Pinpoint the cell where the given text exists, returning its [x, y] midpoint coordinate. 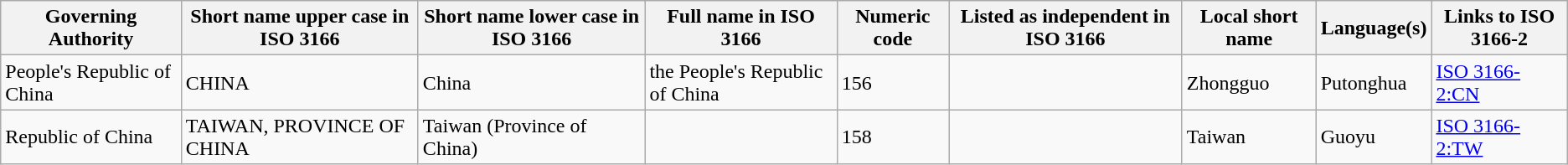
Language(s) [1374, 28]
Taiwan [1249, 137]
Zhongguo [1249, 82]
TAIWAN, PROVINCE OF CHINA [300, 137]
Taiwan (Province of China) [531, 137]
the People's Republic of China [740, 82]
China [531, 82]
Listed as independent in ISO 3166 [1065, 28]
CHINA [300, 82]
Guoyu [1374, 137]
Putonghua [1374, 82]
ISO 3166-2:TW [1499, 137]
ISO 3166-2:CN [1499, 82]
Governing Authority [91, 28]
Short name upper case in ISO 3166 [300, 28]
Links to ISO 3166-2 [1499, 28]
Local short name [1249, 28]
Republic of China [91, 137]
Full name in ISO 3166 [740, 28]
158 [893, 137]
Short name lower case in ISO 3166 [531, 28]
156 [893, 82]
Numeric code [893, 28]
People's Republic of China [91, 82]
